Search for the cell housing the specified text and yield its [X, Y] center coordinate. 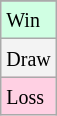
Draw [28, 58]
Win [28, 20]
Loss [28, 96]
